Detect which cell encompasses the target text, then output its (X, Y) center coordinate. 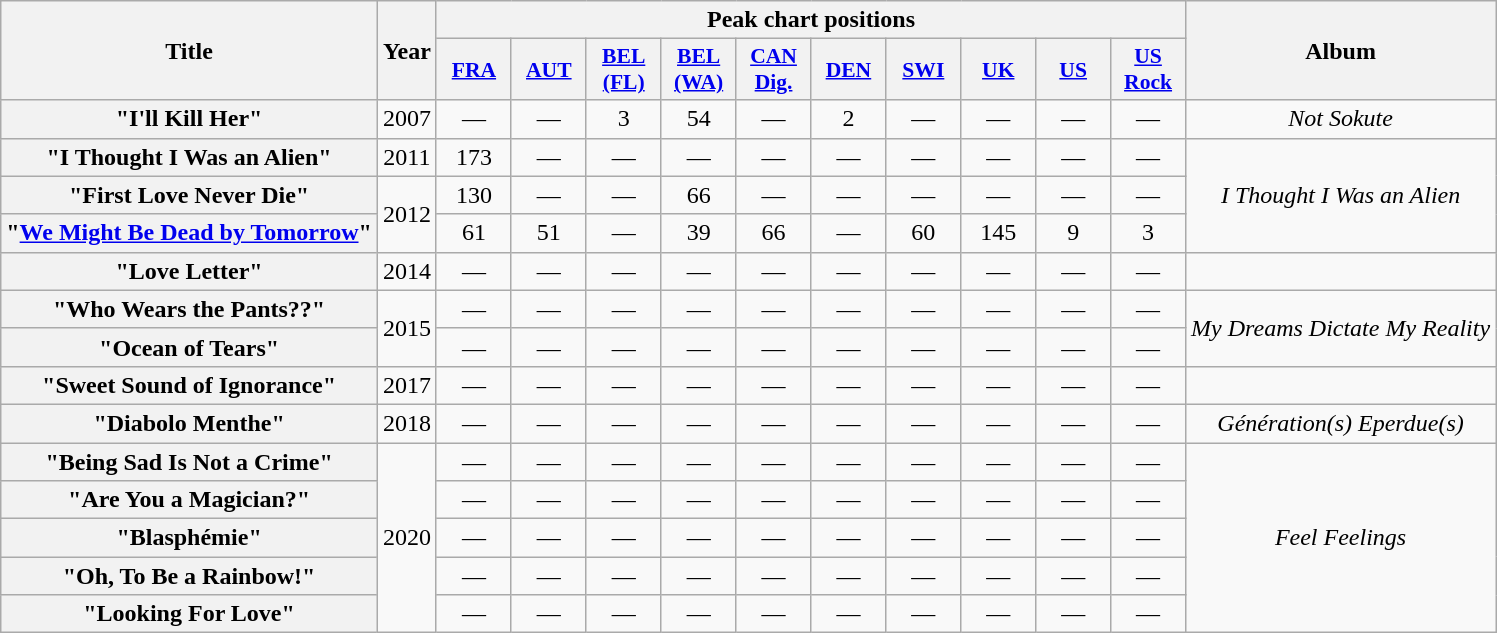
DEN (848, 70)
AUT (548, 70)
SWI (924, 70)
2018 (406, 423)
"Diabolo Menthe" (190, 423)
UK (998, 70)
173 (474, 157)
FRA (474, 70)
Title (190, 50)
2020 (406, 537)
54 (698, 119)
2014 (406, 271)
"We Might Be Dead by Tomorrow" (190, 233)
61 (474, 233)
"Ocean of Tears" (190, 347)
145 (998, 233)
Génération(s) Eperdue(s) (1341, 423)
51 (548, 233)
9 (1074, 233)
I Thought I Was an Alien (1341, 195)
"Who Wears the Pants??" (190, 309)
Peak chart positions (810, 20)
2007 (406, 119)
"I'll Kill Her" (190, 119)
USRock (1148, 70)
Not Sokute (1341, 119)
Album (1341, 50)
130 (474, 195)
"Oh, To Be a Rainbow!" (190, 576)
2 (848, 119)
"First Love Never Die" (190, 195)
2012 (406, 214)
"Looking For Love" (190, 614)
Feel Feelings (1341, 537)
"Love Letter" (190, 271)
2015 (406, 328)
My Dreams Dictate My Reality (1341, 328)
BEL (WA) (698, 70)
"Blasphémie" (190, 538)
"Are You a Magician?" (190, 500)
US (1074, 70)
BEL (FL) (624, 70)
60 (924, 233)
"Being Sad Is Not a Crime" (190, 461)
"I Thought I Was an Alien" (190, 157)
2011 (406, 157)
"Sweet Sound of Ignorance" (190, 385)
CANDig. (774, 70)
2017 (406, 385)
Year (406, 50)
39 (698, 233)
